Detect which cell encompasses the target text, then output its (X, Y) center coordinate. 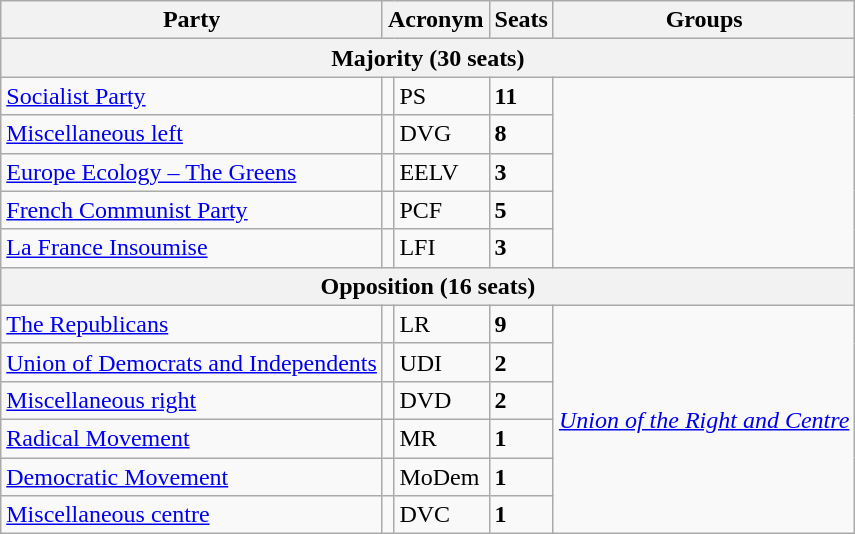
Groups (704, 20)
Acronym (436, 20)
5 (521, 210)
Union of the Right and Centre (704, 419)
UDI (442, 362)
LFI (442, 248)
DVC (442, 515)
Union of Democrats and Independents (192, 362)
La France Insoumise (192, 248)
LR (442, 324)
Miscellaneous right (192, 400)
Party (192, 20)
French Communist Party (192, 210)
Opposition (16 seats) (428, 286)
Miscellaneous centre (192, 515)
PS (442, 96)
Radical Movement (192, 438)
The Republicans (192, 324)
Miscellaneous left (192, 134)
DVD (442, 400)
MR (442, 438)
MoDem (442, 477)
Socialist Party (192, 96)
PCF (442, 210)
8 (521, 134)
9 (521, 324)
Seats (521, 20)
11 (521, 96)
Europe Ecology – The Greens (192, 172)
DVG (442, 134)
Majority (30 seats) (428, 58)
Democratic Movement (192, 477)
EELV (442, 172)
